Capture the cell that displays the provided text and extract its (x, y) central coordinate. 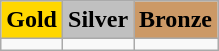
Bronze (176, 20)
Silver (98, 20)
Gold (32, 20)
